Detect which cell encompasses the target text, then output its [X, Y] center coordinate. 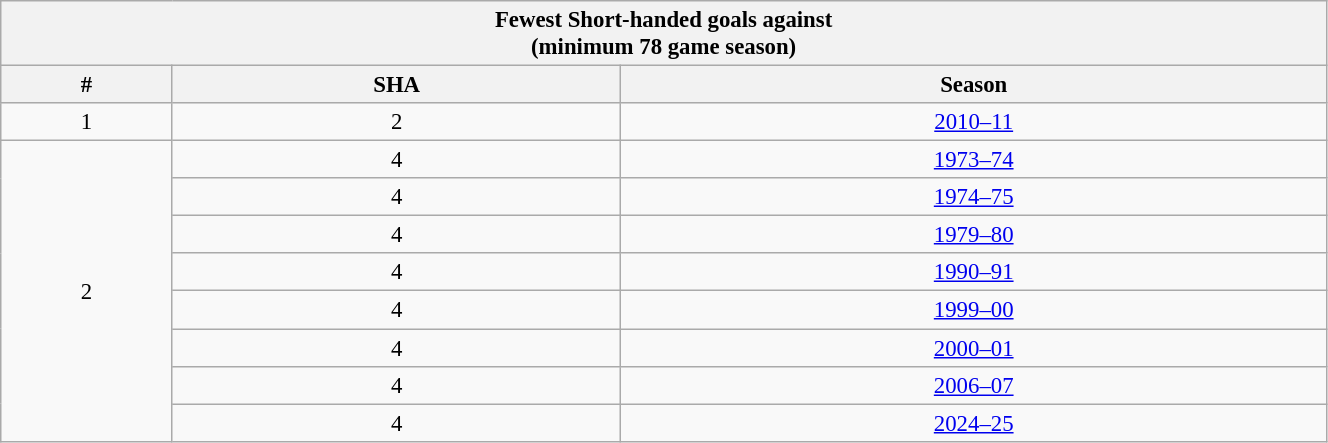
2000–01 [974, 348]
1974–75 [974, 197]
# [87, 85]
2010–11 [974, 122]
2006–07 [974, 385]
1979–80 [974, 235]
1 [87, 122]
SHA [396, 85]
1990–91 [974, 273]
1973–74 [974, 160]
Season [974, 85]
1999–00 [974, 310]
Fewest Short-handed goals against(minimum 78 game season) [664, 34]
2024–25 [974, 423]
